Scan for the cell matching the given text and deliver its [x, y] coordinate at center. 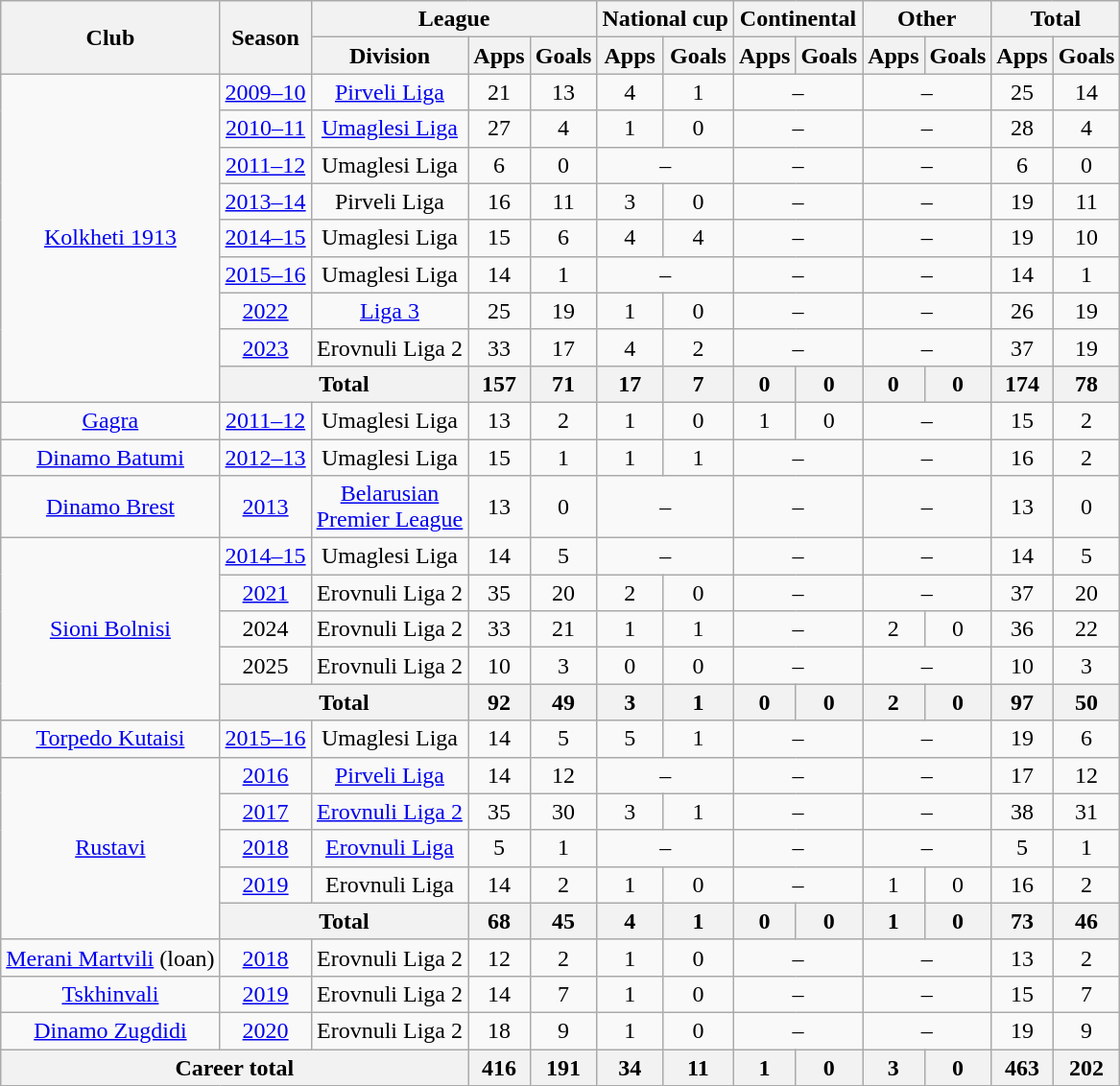
Gagra [110, 420]
2009–10 [265, 92]
2022 [265, 311]
45 [563, 921]
49 [563, 702]
National cup [665, 19]
2024 [265, 629]
2016 [265, 775]
191 [563, 1068]
50 [1086, 702]
Tskhinvali [110, 994]
46 [1086, 921]
Division [390, 56]
157 [499, 384]
Season [265, 37]
Rustavi [110, 848]
22 [1086, 629]
Dinamo Brest [110, 507]
463 [1022, 1068]
28 [1022, 129]
Liga 3 [390, 311]
2021 [265, 593]
Dinamo Zugdidi [110, 1030]
2020 [265, 1030]
Other [927, 19]
71 [563, 384]
202 [1086, 1068]
Kolkheti 1913 [110, 238]
18 [499, 1030]
36 [1022, 629]
Continental [798, 19]
26 [1022, 311]
Career total [234, 1068]
Club [110, 37]
174 [1022, 384]
27 [499, 129]
League [454, 19]
Merani Martvili (loan) [110, 957]
2017 [265, 812]
97 [1022, 702]
2013–14 [265, 201]
Sioni Bolnisi [110, 629]
38 [1022, 812]
2012–13 [265, 458]
2013 [265, 507]
31 [1086, 812]
416 [499, 1068]
68 [499, 921]
34 [630, 1068]
Belarusian Premier League [390, 507]
2025 [265, 666]
92 [499, 702]
30 [563, 812]
2023 [265, 347]
Dinamo Batumi [110, 458]
Torpedo Kutaisi [110, 739]
73 [1022, 921]
2010–11 [265, 129]
78 [1086, 384]
